Output the [X, Y] coordinate of the center of the cell containing the given text.  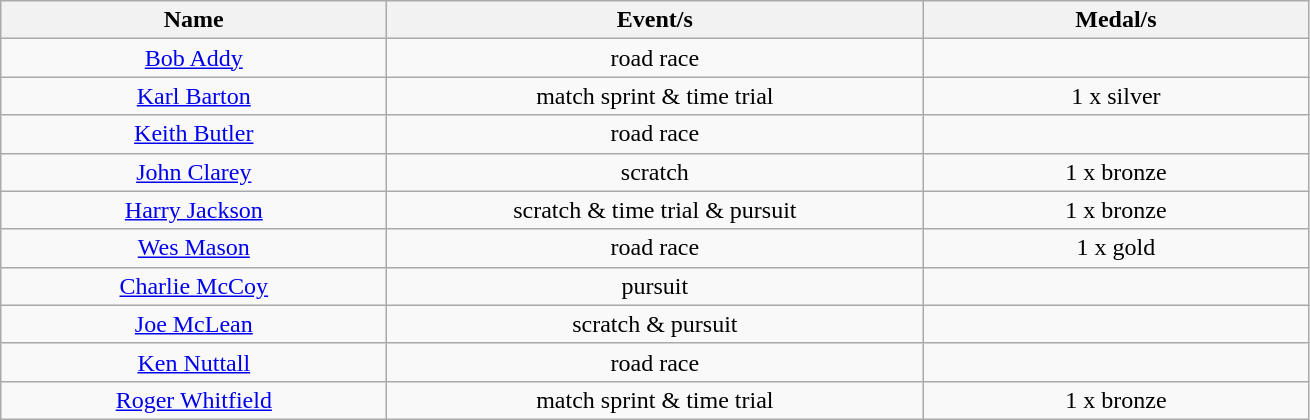
scratch & time trial & pursuit [655, 210]
Roger Whitfield [194, 400]
John Clarey [194, 172]
Keith Butler [194, 134]
Bob Addy [194, 58]
Harry Jackson [194, 210]
Name [194, 20]
1 x silver [1116, 96]
pursuit [655, 286]
Karl Barton [194, 96]
scratch & pursuit [655, 324]
Medal/s [1116, 20]
scratch [655, 172]
Event/s [655, 20]
Wes Mason [194, 248]
1 x gold [1116, 248]
Joe McLean [194, 324]
Charlie McCoy [194, 286]
Ken Nuttall [194, 362]
